Search for the cell housing the specified text and yield its [X, Y] center coordinate. 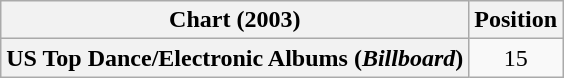
Position [516, 20]
US Top Dance/Electronic Albums (Billboard) [235, 58]
Chart (2003) [235, 20]
15 [516, 58]
